Pinpoint the cell where the given text exists, returning its [X, Y] midpoint coordinate. 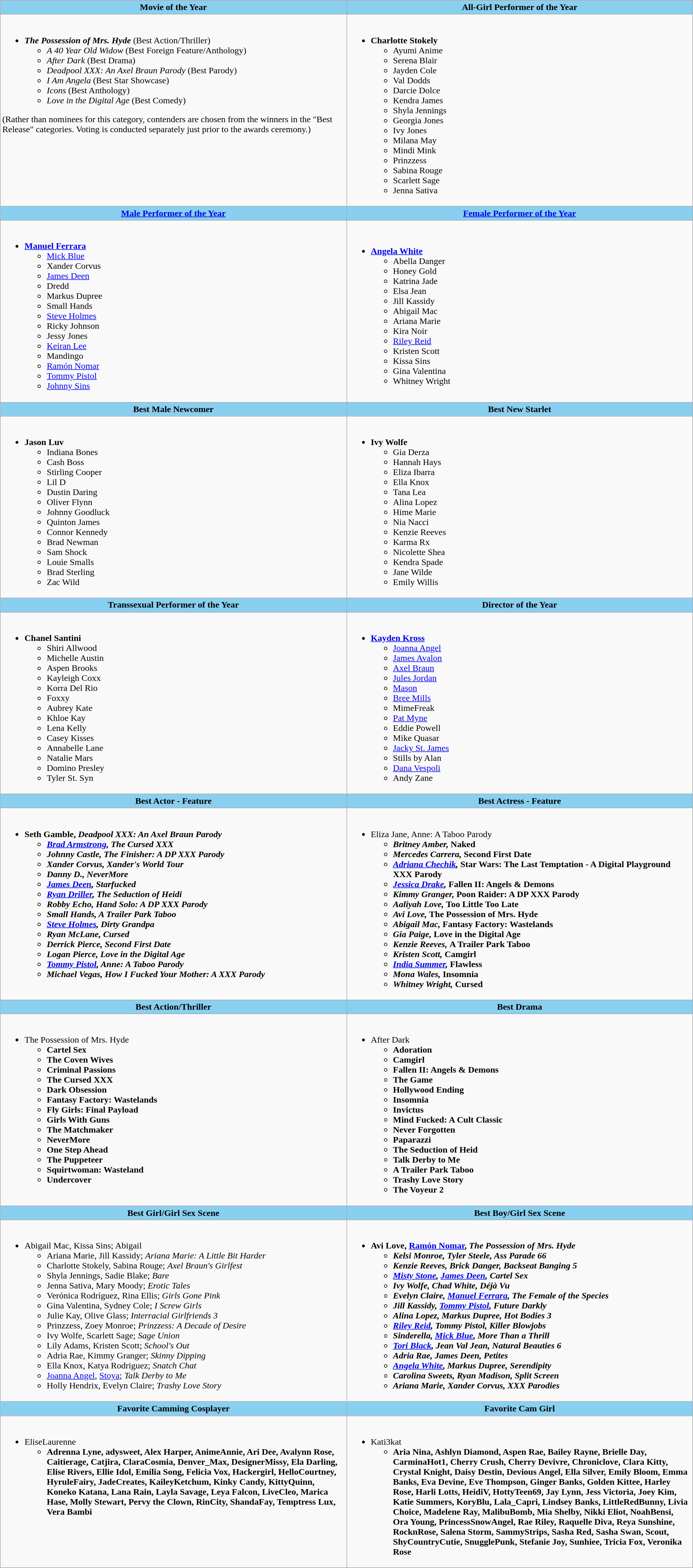
Best Drama [520, 1007]
Best New Starlet [520, 409]
Best Actor - Feature [173, 801]
Best Action/Thriller [173, 1007]
Female Performer of the Year [520, 213]
Favorite Camming Cosplayer [173, 1409]
Favorite Cam Girl [520, 1409]
Male Performer of the Year [173, 213]
Best Male Newcomer [173, 409]
All-Girl Performer of the Year [520, 7]
Best Boy/Girl Sex Scene [520, 1213]
Transsexual Performer of the Year [173, 605]
Movie of the Year [173, 7]
Best Actress - Feature [520, 801]
Best Girl/Girl Sex Scene [173, 1213]
Director of the Year [520, 605]
